Return (X, Y) of the center of cell containing provided text 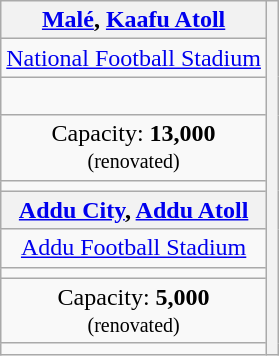
Addu Football Stadium (134, 248)
Addu City, Addu Atoll (134, 210)
Malé, Kaafu Atoll (134, 20)
Capacity: 13,000(renovated) (134, 148)
Capacity: 5,000(renovated) (134, 310)
National Football Stadium (134, 58)
